Extract the [x, y] coordinate from the center of the cell holding the provided text.  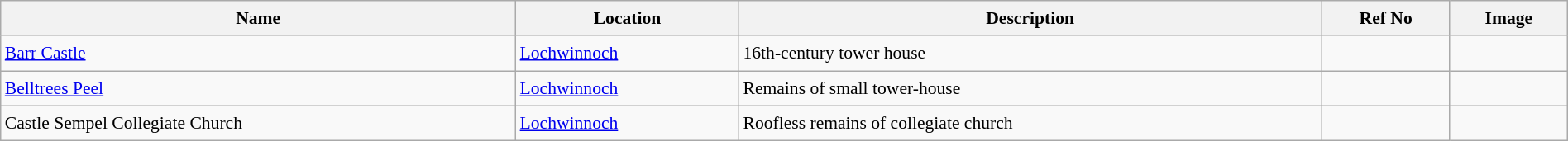
16th-century tower house [1030, 54]
Barr Castle [258, 54]
Image [1508, 18]
Name [258, 18]
Description [1030, 18]
Ref No [1386, 18]
Location [628, 18]
Belltrees Peel [258, 89]
Remains of small tower-house [1030, 89]
